Pinpoint the cell where the given text exists, returning its [X, Y] midpoint coordinate. 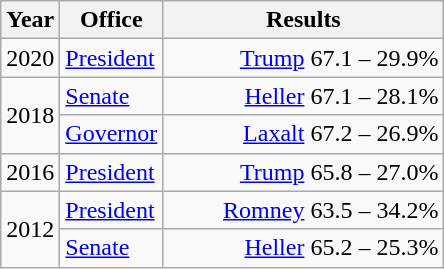
2018 [30, 115]
Results [304, 20]
Trump 65.8 – 27.0% [304, 172]
2020 [30, 58]
Year [30, 20]
Heller 65.2 – 25.3% [304, 248]
Governor [112, 134]
Office [112, 20]
Laxalt 67.2 – 26.9% [304, 134]
Heller 67.1 – 28.1% [304, 96]
2012 [30, 229]
2016 [30, 172]
Romney 63.5 – 34.2% [304, 210]
Trump 67.1 – 29.9% [304, 58]
